Output the [X, Y] coordinate of the center of the cell containing the given text.  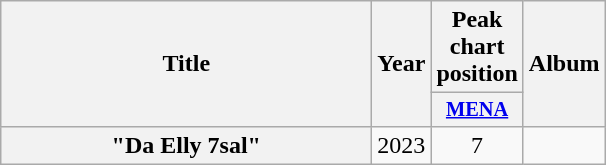
Title [186, 64]
2023 [402, 145]
Year [402, 64]
7 [477, 145]
MENA [477, 110]
Peak chart position [477, 47]
"Da Elly 7sal" [186, 145]
Album [564, 64]
